Capture the cell that displays the provided text and extract its (X, Y) central coordinate. 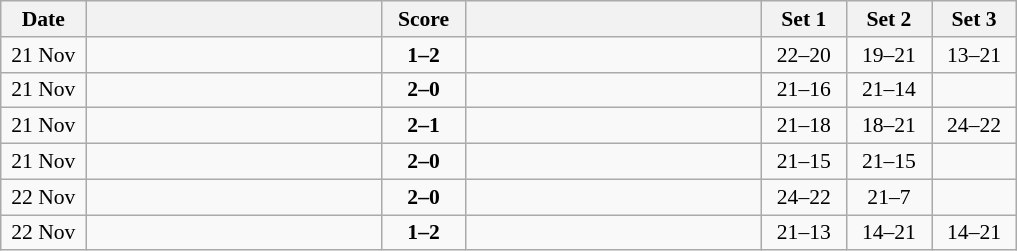
13–21 (974, 55)
21–16 (804, 90)
21–14 (888, 90)
19–21 (888, 55)
18–21 (888, 126)
Set 3 (974, 19)
Set 1 (804, 19)
22–20 (804, 55)
Date (44, 19)
21–7 (888, 197)
Score (424, 19)
21–18 (804, 126)
2–1 (424, 126)
21–13 (804, 233)
Set 2 (888, 19)
